Find where the given text appears and provide that cell's center as [x, y] coordinate. 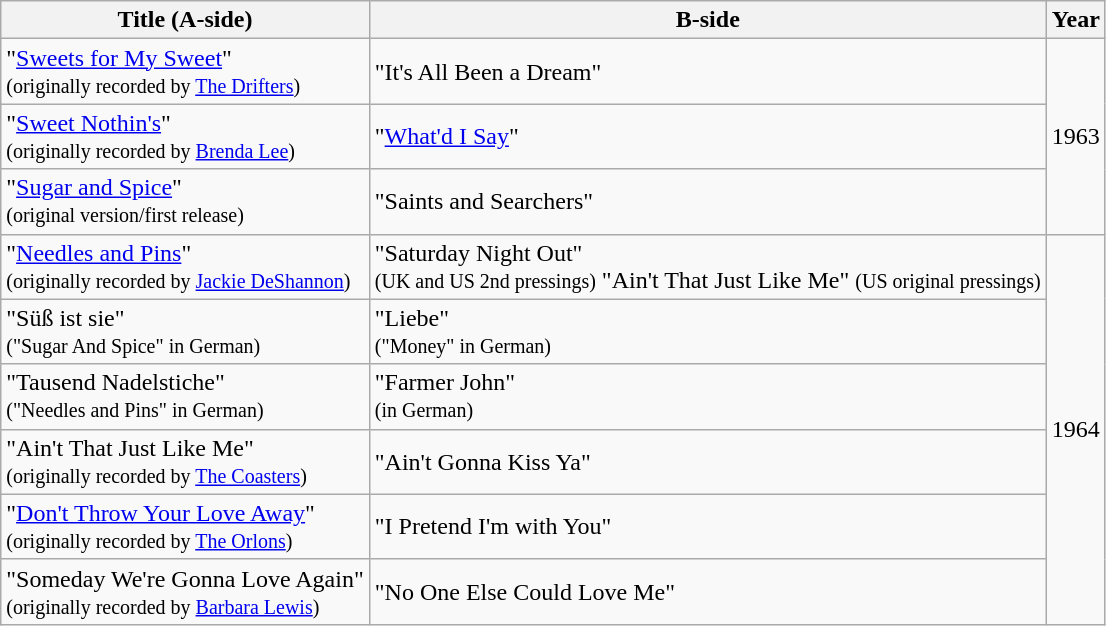
"It's All Been a Dream" [708, 72]
1964 [1076, 429]
"Sugar and Spice"(original version/first release) [186, 202]
"Ain't That Just Like Me"(originally recorded by The Coasters) [186, 462]
"Don't Throw Your Love Away"(originally recorded by The Orlons) [186, 526]
"Ain't Gonna Kiss Ya" [708, 462]
"Tausend Nadelstiche"("Needles and Pins" in German) [186, 396]
"Needles and Pins"(originally recorded by Jackie DeShannon) [186, 266]
"Liebe"("Money" in German) [708, 332]
Title (A-side) [186, 20]
"Farmer John"(in German) [708, 396]
"No One Else Could Love Me" [708, 592]
"Süß ist sie"("Sugar And Spice" in German) [186, 332]
"Sweets for My Sweet"(originally recorded by The Drifters) [186, 72]
"I Pretend I'm with You" [708, 526]
"Sweet Nothin's"(originally recorded by Brenda Lee) [186, 136]
1963 [1076, 136]
"Someday We're Gonna Love Again"(originally recorded by Barbara Lewis) [186, 592]
Year [1076, 20]
"Saturday Night Out"(UK and US 2nd pressings) "Ain't That Just Like Me" (US original pressings) [708, 266]
"What'd I Say" [708, 136]
B-side [708, 20]
"Saints and Searchers" [708, 202]
